Find where the given text appears and provide that cell's center as (x, y) coordinate. 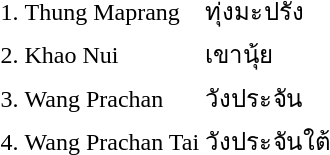
Wang Prachan (112, 98)
Khao Nui (112, 54)
